Determine the (X, Y) coordinate at the center of the cell enclosing the given text.  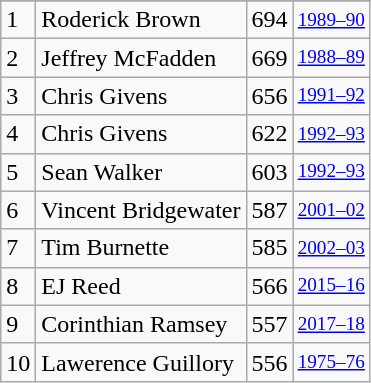
5 (18, 172)
Vincent Bridgewater (141, 210)
556 (270, 362)
557 (270, 324)
EJ Reed (141, 286)
1989–90 (331, 20)
Sean Walker (141, 172)
Lawerence Guillory (141, 362)
Tim Burnette (141, 248)
669 (270, 58)
2 (18, 58)
6 (18, 210)
1991–92 (331, 96)
2001–02 (331, 210)
2002–03 (331, 248)
587 (270, 210)
585 (270, 248)
Corinthian Ramsey (141, 324)
1 (18, 20)
9 (18, 324)
622 (270, 134)
7 (18, 248)
Jeffrey McFadden (141, 58)
1988–89 (331, 58)
10 (18, 362)
8 (18, 286)
Roderick Brown (141, 20)
694 (270, 20)
4 (18, 134)
2017–18 (331, 324)
1975–76 (331, 362)
603 (270, 172)
656 (270, 96)
2015–16 (331, 286)
3 (18, 96)
566 (270, 286)
